Find where the given text appears and provide that cell's center as [X, Y] coordinate. 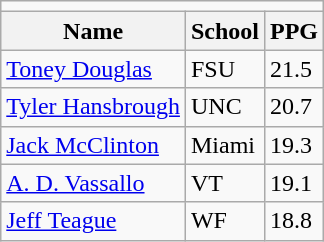
PPG [294, 31]
19.1 [294, 183]
WF [224, 221]
VT [224, 183]
Jeff Teague [94, 221]
Name [94, 31]
18.8 [294, 221]
FSU [224, 69]
A. D. Vassallo [94, 183]
UNC [224, 107]
Tyler Hansbrough [94, 107]
Toney Douglas [94, 69]
19.3 [294, 145]
21.5 [294, 69]
Jack McClinton [94, 145]
20.7 [294, 107]
School [224, 31]
Miami [224, 145]
